Return [X, Y] of the center of cell containing provided text 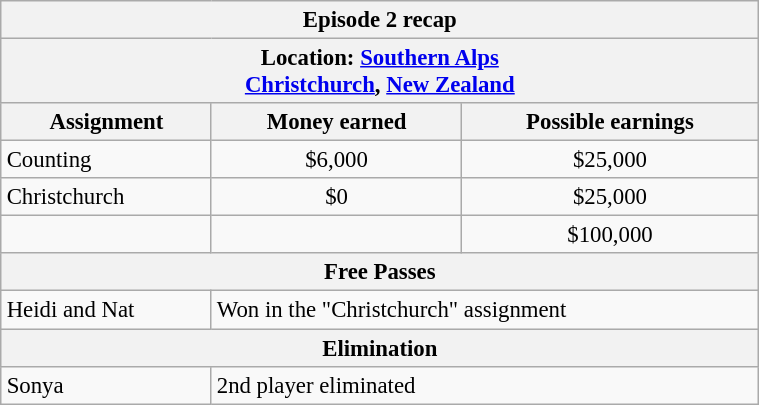
$100,000 [610, 235]
Location: Southern AlpsChristchurch, New Zealand [380, 70]
Christchurch [106, 197]
$0 [336, 197]
Won in the "Christchurch" assignment [484, 310]
Money earned [336, 122]
Elimination [380, 347]
Episode 2 recap [380, 20]
Heidi and Nat [106, 310]
Assignment [106, 122]
Free Passes [380, 272]
Possible earnings [610, 122]
Sonya [106, 385]
$6,000 [336, 160]
2nd player eliminated [484, 385]
Counting [106, 160]
